Locate the cell with the specified text and output its [X, Y] center coordinate. 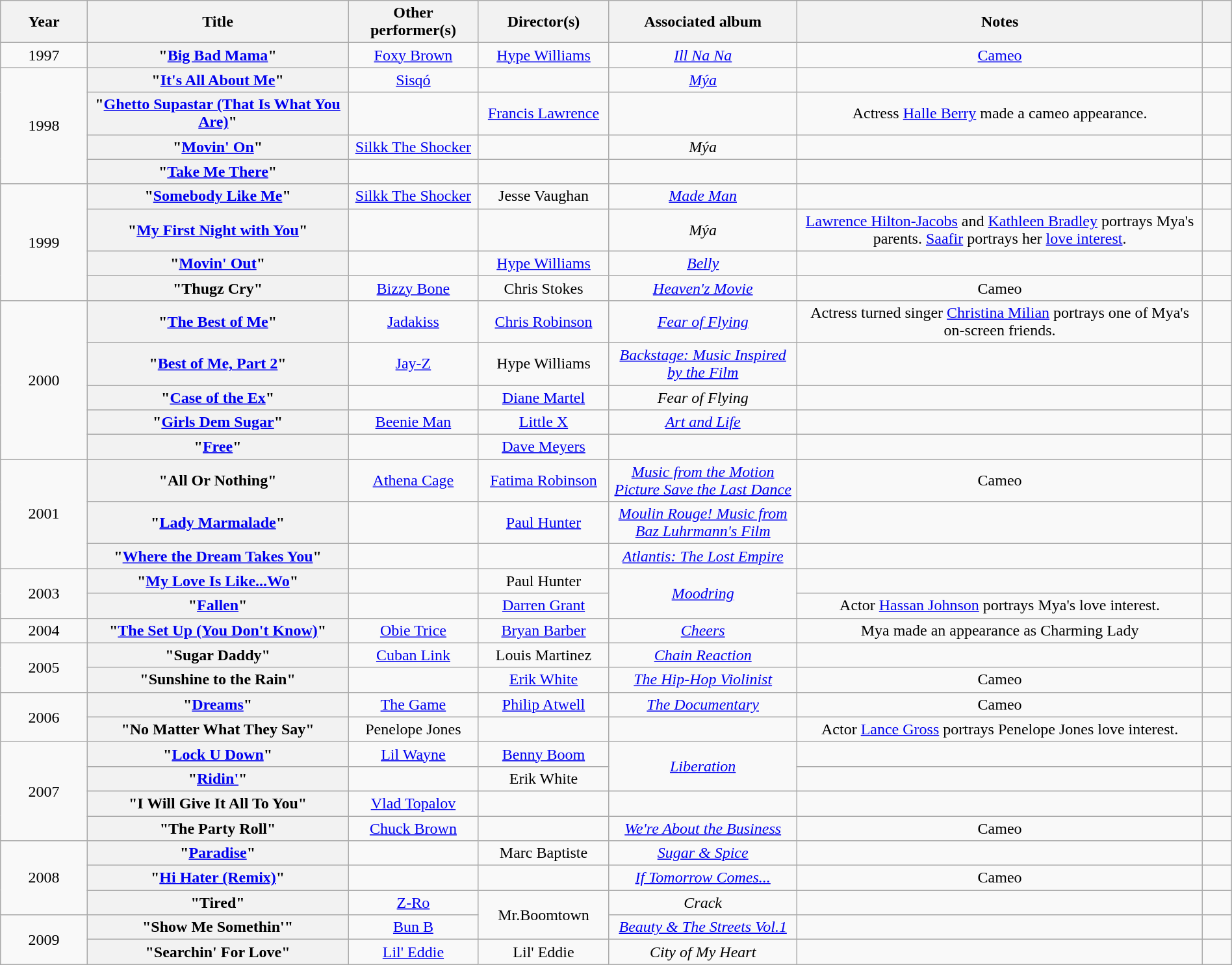
Atlantis: The Lost Empire [703, 556]
Bizzy Bone [413, 288]
Chain Reaction [703, 655]
2005 [44, 667]
Ill Na Na [703, 55]
Obie Trice [413, 630]
"Case of the Ex" [217, 397]
Music from the Motion Picture Save the Last Dance [703, 481]
"My First Night with You" [217, 230]
Fatima Robinson [543, 481]
"Lady Marmalade" [217, 522]
"Thugz Cry" [217, 288]
Beenie Man [413, 422]
2006 [44, 717]
"Hi Hater (Remix)" [217, 878]
"Sugar Daddy" [217, 655]
Crack [703, 903]
The Game [413, 704]
"Searchin' For Love" [217, 952]
Other performer(s) [413, 22]
Director(s) [543, 22]
Vlad Topalov [413, 803]
Sugar & Spice [703, 853]
Actor Hassan Johnson portrays Mya's love interest. [1000, 606]
The Hip-Hop Violinist [703, 680]
Jay-Z [413, 364]
1997 [44, 55]
2004 [44, 630]
Moodring [703, 593]
Actor Lance Gross portrays Penelope Jones love interest. [1000, 729]
"Best of Me, Part 2" [217, 364]
Actress turned singer Christina Milian portrays one of Mya's on-screen friends. [1000, 321]
Foxy Brown [413, 55]
Moulin Rouge! Music from Baz Luhrmann's Film [703, 522]
"Somebody Like Me" [217, 196]
Beauty & The Streets Vol.1 [703, 927]
Cuban Link [413, 655]
Jadakiss [413, 321]
Liberation [703, 766]
"All Or Nothing" [217, 481]
"The Party Roll" [217, 829]
"Girls Dem Sugar" [217, 422]
Cheers [703, 630]
1999 [44, 242]
Belly [703, 263]
2001 [44, 514]
Actress Halle Berry made a cameo appearance. [1000, 113]
"The Best of Me" [217, 321]
1998 [44, 126]
Marc Baptiste [543, 853]
Francis Lawrence [543, 113]
Chuck Brown [413, 829]
Title [217, 22]
Little X [543, 422]
Diane Martel [543, 397]
"Paradise" [217, 853]
"Big Bad Mama" [217, 55]
2009 [44, 940]
"Movin' On" [217, 147]
Year [44, 22]
"Ridin'" [217, 778]
"Where the Dream Takes You" [217, 556]
City of My Heart [703, 952]
"My Love Is Like...Wo" [217, 581]
We're About the Business [703, 829]
"I Will Give It All To You" [217, 803]
"Movin' Out" [217, 263]
Dave Meyers [543, 447]
"Dreams" [217, 704]
Notes [1000, 22]
Associated album [703, 22]
If Tomorrow Comes... [703, 878]
"Take Me There" [217, 172]
Benny Boom [543, 754]
Lil Wayne [413, 754]
2000 [44, 380]
Darren Grant [543, 606]
Athena Cage [413, 481]
"Lock U Down" [217, 754]
Chris Stokes [543, 288]
"Tired" [217, 903]
"It's All About Me" [217, 80]
Philip Atwell [543, 704]
"Sunshine to the Rain" [217, 680]
The Documentary [703, 704]
Bun B [413, 927]
2008 [44, 878]
Mya made an appearance as Charming Lady [1000, 630]
Backstage: Music Inspired by the Film [703, 364]
Jesse Vaughan [543, 196]
"No Matter What They Say" [217, 729]
Louis Martinez [543, 655]
Heaven'z Movie [703, 288]
"Ghetto Supastar (That Is What You Are)" [217, 113]
Penelope Jones [413, 729]
Made Man [703, 196]
"Show Me Somethin'" [217, 927]
Mr.Boomtown [543, 915]
"Fallen" [217, 606]
2007 [44, 791]
"The Set Up (You Don't Know)" [217, 630]
Bryan Barber [543, 630]
Z-Ro [413, 903]
"Free" [217, 447]
Art and Life [703, 422]
Lawrence Hilton-Jacobs and Kathleen Bradley portrays Mya's parents. Saafir portrays her love interest. [1000, 230]
Sisqó [413, 80]
2003 [44, 593]
Chris Robinson [543, 321]
